Capture the cell that displays the provided text and extract its [x, y] central coordinate. 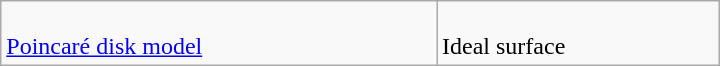
Poincaré disk model [219, 34]
Ideal surface [578, 34]
